Provide the [X, Y] coordinate of the cell's center where the given text is located.  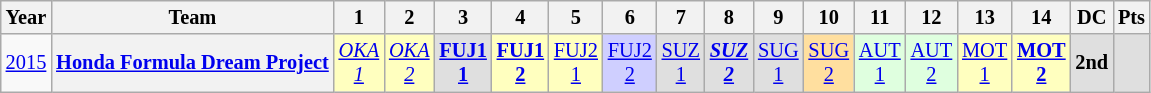
6 [630, 17]
2nd [1092, 63]
14 [1041, 17]
SUG1 [778, 63]
2015 [26, 63]
12 [932, 17]
10 [829, 17]
Team [192, 17]
Pts [1132, 17]
13 [984, 17]
OKA2 [409, 63]
Honda Formula Dream Project [192, 63]
OKA1 [359, 63]
SUG2 [829, 63]
FUJ21 [576, 63]
9 [778, 17]
7 [681, 17]
AUT2 [932, 63]
4 [520, 17]
Year [26, 17]
11 [880, 17]
MOT2 [1041, 63]
AUT1 [880, 63]
FUJ12 [520, 63]
SUZ2 [729, 63]
MOT1 [984, 63]
5 [576, 17]
SUZ1 [681, 63]
FUJ11 [462, 63]
2 [409, 17]
DC [1092, 17]
8 [729, 17]
FUJ22 [630, 63]
1 [359, 17]
3 [462, 17]
